Return [X, Y] of the center of cell containing provided text 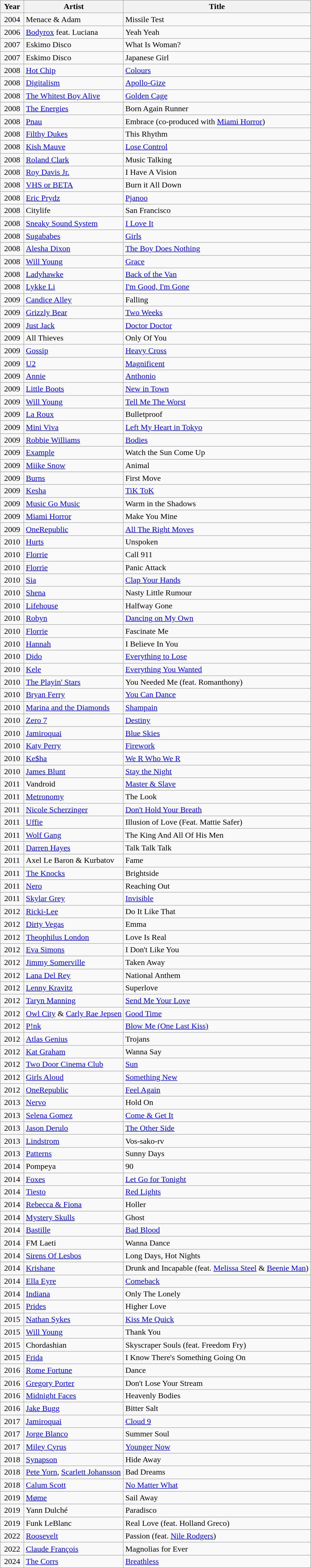
Kele [74, 669]
Pnau [74, 121]
Roland Clark [74, 160]
Only Of You [217, 338]
Cloud 9 [217, 1421]
Let Go for Tonight [217, 1179]
Love Is Real [217, 937]
Ricki-Lee [74, 911]
Grace [217, 262]
Drunk and Incapable (feat. Melissa Steel & Beenie Man) [217, 1268]
Bad Dreams [217, 1472]
Hot Chip [74, 70]
Lykke Li [74, 287]
Mystery Skulls [74, 1217]
Skyscraper Souls (feat. Freedom Fry) [217, 1345]
Blue Skies [217, 733]
I Love It [217, 223]
Foxes [74, 1179]
Warm in the Shadows [217, 504]
Grizzly Bear [74, 312]
Krishane [74, 1268]
FM Laeti [74, 1243]
Magnificent [217, 363]
Don't Lose Your Stream [217, 1383]
Roy Davis Jr. [74, 172]
P!nk [74, 1026]
Firework [217, 746]
Bulletproof [217, 415]
Kesha [74, 491]
Burn it All Down [217, 185]
Eva Simons [74, 950]
Miami Horror [74, 516]
Wanna Dance [217, 1243]
Candice Alley [74, 300]
Little Boots [74, 389]
Katy Perry [74, 746]
Bastille [74, 1230]
Wanna Say [217, 1052]
What Is Woman? [217, 45]
Hold On [217, 1103]
Dirty Vegas [74, 924]
Bitter Salt [217, 1409]
Wolf Gang [74, 835]
Robyn [74, 618]
Brightside [217, 873]
Calum Scott [74, 1485]
Ke$ha [74, 758]
Younger Now [217, 1447]
Tiesto [74, 1192]
Watch the Sun Come Up [217, 453]
Chordashian [74, 1345]
Synapson [74, 1460]
Fascinate Me [217, 631]
Kish Mauve [74, 147]
Dance [217, 1370]
Passion (feat. Nile Rodgers) [217, 1536]
Sail Away [217, 1498]
The Knocks [74, 873]
Taryn Manning [74, 1001]
All Thieves [74, 338]
Japanese Girl [217, 58]
I'm Good, I'm Gone [217, 287]
Vandroid [74, 784]
Miley Cyrus [74, 1447]
The Playin' Stars [74, 682]
Eric Prydz [74, 198]
Sunny Days [217, 1153]
Axel Le Baron & Kurbatov [74, 861]
Burns [74, 478]
Patterns [74, 1153]
Born Again Runner [217, 108]
You Can Dance [217, 695]
San Francisco [217, 211]
Jorge Blanco [74, 1434]
Midnight Faces [74, 1396]
Paradisco [217, 1510]
Filthy Dukes [74, 134]
Superlove [217, 988]
Zero 7 [74, 720]
2004 [12, 19]
Left My Heart in Tokyo [217, 427]
Missile Test [217, 19]
Example [74, 453]
Fame [217, 861]
Nasty Little Rumour [217, 593]
Citylife [74, 211]
Kat Graham [74, 1052]
The Boy Does Nothing [217, 249]
Holler [217, 1205]
Breathless [217, 1561]
La Roux [74, 415]
2024 [12, 1561]
Red Lights [217, 1192]
Bodyrox feat. Luciana [74, 32]
Hannah [74, 644]
Prides [74, 1306]
Panic Attack [217, 568]
Music Go Music [74, 504]
Shena [74, 593]
Digitalism [74, 83]
Reaching Out [217, 886]
Everything to Lose [217, 657]
Sun [217, 1064]
We R Who We R [217, 758]
I Don't Like You [217, 950]
Good Time [217, 1014]
Funk LeBlanc [74, 1523]
Golden Cage [217, 96]
Magnolias for Ever [217, 1549]
Jake Bugg [74, 1409]
Music Talking [217, 160]
Yeah Yeah [217, 32]
Blow Me (One Last Kiss) [217, 1026]
Lindstrom [74, 1141]
Heavenly Bodies [217, 1396]
Apollo-Gize [217, 83]
Skylar Grey [74, 899]
National Anthem [217, 975]
Ella Eyre [74, 1281]
You Needed Me (feat. Romanthony) [217, 682]
The Look [217, 797]
Real Love (feat. Holland Greco) [217, 1523]
Gossip [74, 351]
Year [12, 7]
Hurts [74, 542]
Menace & Adam [74, 19]
Make You Mine [217, 516]
Rebecca & Fiona [74, 1205]
Alesha Dixon [74, 249]
Nervo [74, 1103]
Title [217, 7]
Unspoken [217, 542]
Bodies [217, 440]
Miike Snow [74, 465]
Lana Del Rey [74, 975]
Something New [217, 1077]
Sneaky Sound System [74, 223]
I Believe In You [217, 644]
Selena Gomez [74, 1115]
TiK ToK [217, 491]
Two Weeks [217, 312]
Summer Soul [217, 1434]
Invisible [217, 899]
Nathan Sykes [74, 1319]
Frida [74, 1357]
Clap Your Hands [217, 580]
Everything You Wanted [217, 669]
Destiny [217, 720]
Just Jack [74, 325]
Kiss Me Quick [217, 1319]
Only The Lonely [217, 1294]
Heavy Cross [217, 351]
Comeback [217, 1281]
Lenny Kravitz [74, 988]
Falling [217, 300]
Do It Like That [217, 911]
Jason Derulo [74, 1128]
Roosevelt [74, 1536]
Taken Away [217, 962]
Embrace (co-produced with Miami Horror) [217, 121]
2006 [12, 32]
Sirens Of Lesbos [74, 1256]
Yann Dulché [74, 1510]
Indiana [74, 1294]
Stay the Night [217, 771]
The King And All Of His Men [217, 835]
The Other Side [217, 1128]
90 [217, 1166]
Talk Talk Talk [217, 848]
Theophilus London [74, 937]
Dido [74, 657]
U2 [74, 363]
Girls [217, 236]
Darren Hayes [74, 848]
Master & Slave [217, 784]
Mini Viva [74, 427]
The Energies [74, 108]
Artist [74, 7]
Vos-sako-rv [217, 1141]
The Corrs [74, 1561]
Sia [74, 580]
Call 911 [217, 554]
Pete Yorn, Scarlett Johansson [74, 1472]
First Move [217, 478]
Feel Again [217, 1090]
Anthonio [217, 376]
Jimmy Somerville [74, 962]
Lifehouse [74, 606]
VHS or BETA [74, 185]
Gregory Porter [74, 1383]
Back of the Van [217, 274]
James Blunt [74, 771]
Shampain [217, 707]
Send Me Your Love [217, 1001]
Nero [74, 886]
All The Right Moves [217, 529]
Owl City & Carly Rae Jepsen [74, 1014]
Don't Hold Your Breath [217, 810]
Dancing on My Own [217, 618]
Uffie [74, 822]
Rome Fortune [74, 1370]
No Matter What [217, 1485]
Hide Away [217, 1460]
Halfway Gone [217, 606]
Emma [217, 924]
The Whitest Boy Alive [74, 96]
Sugababes [74, 236]
I Know There's Something Going On [217, 1357]
Ladyhawke [74, 274]
Pompeya [74, 1166]
New in Town [217, 389]
Illusion of Love (Feat. Mattie Safer) [217, 822]
This Rhythm [217, 134]
Animal [217, 465]
Colours [217, 70]
Ghost [217, 1217]
Come & Get It [217, 1115]
Nicole Scherzinger [74, 810]
Bad Blood [217, 1230]
Long Days, Hot Nights [217, 1256]
Higher Love [217, 1306]
Two Door Cinema Club [74, 1064]
Girls Aloud [74, 1077]
Trojans [217, 1039]
Møme [74, 1498]
Annie [74, 376]
Robbie Williams [74, 440]
I Have A Vision [217, 172]
Thank You [217, 1332]
Doctor Doctor [217, 325]
Claude François [74, 1549]
Metronomy [74, 797]
Marina and the Diamonds [74, 707]
Bryan Ferry [74, 695]
Lose Control [217, 147]
Tell Me The Worst [217, 402]
Pjanoo [217, 198]
Atlas Genius [74, 1039]
